From the cell containing the given text, extract its center point as [x, y] coordinate. 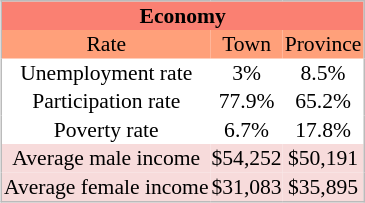
Average male income [106, 158]
$50,191 [323, 158]
Average female income [106, 186]
$35,895 [323, 186]
Poverty rate [106, 130]
$31,083 [246, 186]
77.9% [246, 101]
Economy [183, 16]
6.7% [246, 130]
3% [246, 72]
65.2% [323, 101]
17.8% [323, 130]
Province [323, 44]
Unemployment rate [106, 72]
8.5% [323, 72]
Town [246, 44]
$54,252 [246, 158]
Rate [106, 44]
Participation rate [106, 101]
